Locate the cell with the specified text and output its [X, Y] center coordinate. 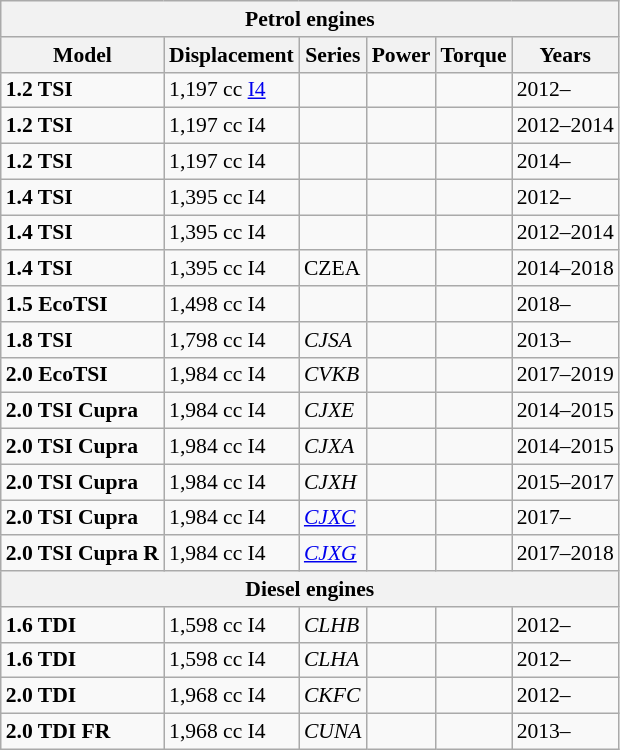
CJXH [333, 482]
Petrol engines [310, 19]
CUNA [333, 732]
2.0 TDI [82, 696]
CLHB [333, 625]
Years [566, 55]
CVKB [333, 375]
CKFC [333, 696]
2017–2018 [566, 554]
Torque [473, 55]
2017–2019 [566, 375]
2.0 TSI Cupra R [82, 554]
2015–2017 [566, 482]
2.0 TDI FR [82, 732]
2.0 EcoTSI [82, 375]
2014– [566, 162]
Series [333, 55]
CJXG [333, 554]
2017– [566, 518]
CJXC [333, 518]
1.8 TSI [82, 340]
CJXA [333, 447]
1,498 cc I4 [232, 304]
CJXE [333, 411]
1,798 cc I4 [232, 340]
CJSA [333, 340]
2014–2018 [566, 269]
1.5 EcoTSI [82, 304]
Model [82, 55]
2018– [566, 304]
CLHA [333, 660]
CZEA [333, 269]
Power [402, 55]
Displacement [232, 55]
Diesel engines [310, 589]
